Pinpoint the cell where the given text exists, returning its (x, y) midpoint coordinate. 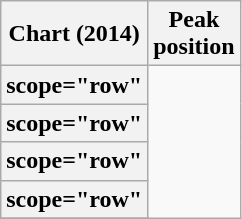
Chart (2014) (74, 34)
Peakposition (194, 34)
